Find where the given text appears and provide that cell's center as [x, y] coordinate. 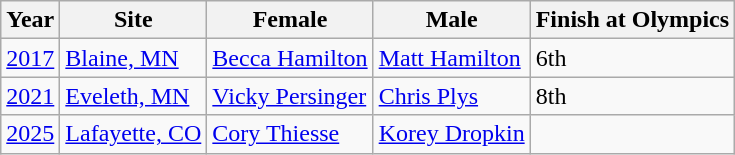
Vicky Persinger [290, 96]
Lafayette, CO [134, 134]
Male [452, 20]
Becca Hamilton [290, 58]
Female [290, 20]
2025 [30, 134]
Finish at Olympics [632, 20]
Cory Thiesse [290, 134]
Site [134, 20]
2021 [30, 96]
Matt Hamilton [452, 58]
Eveleth, MN [134, 96]
8th [632, 96]
Korey Dropkin [452, 134]
2017 [30, 58]
Chris Plys [452, 96]
6th [632, 58]
Blaine, MN [134, 58]
Year [30, 20]
